From the cell containing the given text, extract its center point as (x, y) coordinate. 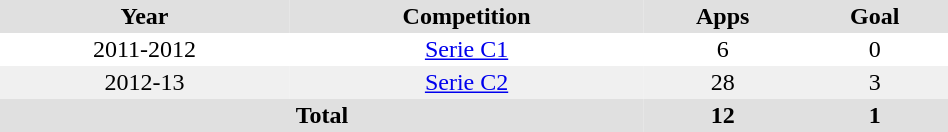
Apps (722, 16)
Goal (874, 16)
3 (874, 82)
6 (722, 50)
1 (874, 116)
Total (322, 116)
2012-13 (144, 82)
Competition (466, 16)
Serie C2 (466, 82)
28 (722, 82)
Year (144, 16)
12 (722, 116)
2011-2012 (144, 50)
Serie C1 (466, 50)
0 (874, 50)
